For the text-containing cell, return its midpoint in (x, y) coordinate format. 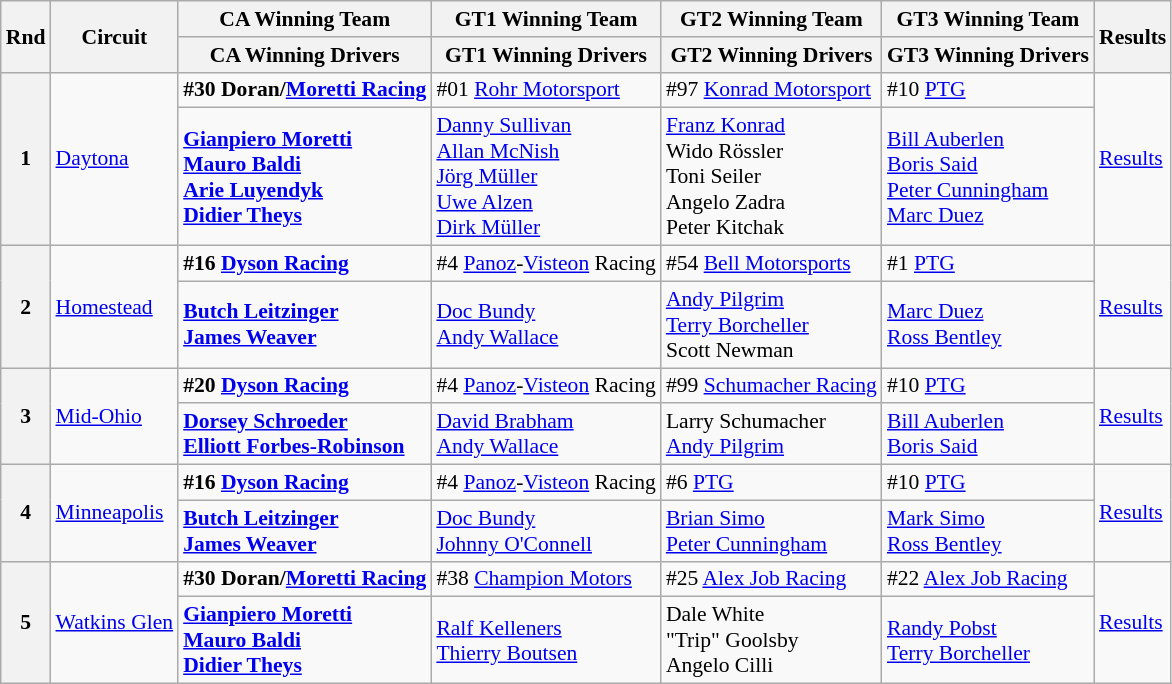
GT1 Winning Team (546, 19)
Brian Simo Peter Cunningham (772, 530)
Homestead (114, 307)
Ralf Kelleners Thierry Boutsen (546, 640)
Daytona (114, 158)
Circuit (114, 36)
#01 Rohr Motorsport (546, 90)
#6 PTG (772, 483)
CA Winning Drivers (304, 55)
#22 Alex Job Racing (988, 579)
2 (26, 307)
Mark Simo Ross Bentley (988, 530)
5 (26, 622)
Gianpiero Moretti Mauro Baldi Arie Luyendyk Didier Theys (304, 177)
Larry Schumacher Andy Pilgrim (772, 434)
#38 Champion Motors (546, 579)
#99 Schumacher Racing (772, 386)
Franz Konrad Wido Rössler Toni Seiler Angelo Zadra Peter Kitchak (772, 177)
#97 Konrad Motorsport (772, 90)
Marc Duez Ross Bentley (988, 324)
Doc Bundy Johnny O'Connell (546, 530)
Andy Pilgrim Terry Borcheller Scott Newman (772, 324)
Randy Pobst Terry Borcheller (988, 640)
Danny Sullivan Allan McNish Jörg Müller Uwe Alzen Dirk Müller (546, 177)
GT3 Winning Drivers (988, 55)
#1 PTG (988, 264)
CA Winning Team (304, 19)
Mid-Ohio (114, 416)
David Brabham Andy Wallace (546, 434)
GT2 Winning Drivers (772, 55)
GT3 Winning Team (988, 19)
#25 Alex Job Racing (772, 579)
Bill Auberlen Boris Said Peter Cunningham Marc Duez (988, 177)
3 (26, 416)
GT2 Winning Team (772, 19)
Doc Bundy Andy Wallace (546, 324)
4 (26, 514)
Rnd (26, 36)
Bill Auberlen Boris Said (988, 434)
Watkins Glen (114, 622)
#54 Bell Motorsports (772, 264)
Dale White "Trip" Goolsby Angelo Cilli (772, 640)
Gianpiero Moretti Mauro Baldi Didier Theys (304, 640)
Minneapolis (114, 514)
GT1 Winning Drivers (546, 55)
#20 Dyson Racing (304, 386)
1 (26, 158)
Dorsey Schroeder Elliott Forbes-Robinson (304, 434)
